Scan for the cell matching the given text and deliver its (X, Y) coordinate at center. 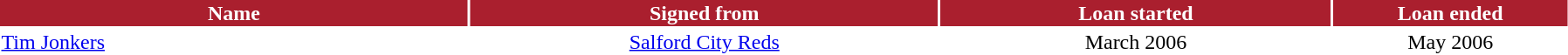
March 2006 (1137, 42)
Loan ended (1450, 13)
Signed from (705, 13)
Tim Jonkers (234, 42)
Name (234, 13)
May 2006 (1450, 42)
Salford City Reds (705, 42)
Loan started (1137, 13)
